Return (X, Y) of the center of cell containing provided text 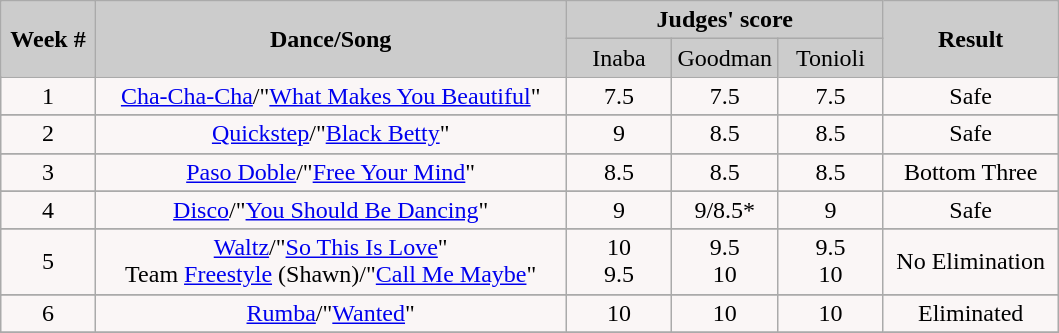
Quickstep/"Black Betty" (330, 134)
Judges' score (724, 20)
Bottom Three (970, 172)
Waltz/"So This Is Love" Team Freestyle (Shawn)/"Call Me Maybe" (330, 262)
Tonioli (831, 58)
Inaba (619, 58)
9/8.5* (725, 210)
Rumba/"Wanted" (330, 313)
No Elimination (970, 262)
5 (48, 262)
10 9.5 (619, 262)
Week # (48, 39)
Disco/"You Should Be Dancing" (330, 210)
1 (48, 96)
Result (970, 39)
2 (48, 134)
4 (48, 210)
Goodman (725, 58)
3 (48, 172)
Dance/Song (330, 39)
Cha-Cha-Cha/"What Makes You Beautiful" (330, 96)
Eliminated (970, 313)
Paso Doble/"Free Your Mind" (330, 172)
6 (48, 313)
